Extract the [X, Y] coordinate from the center of the cell holding the provided text.  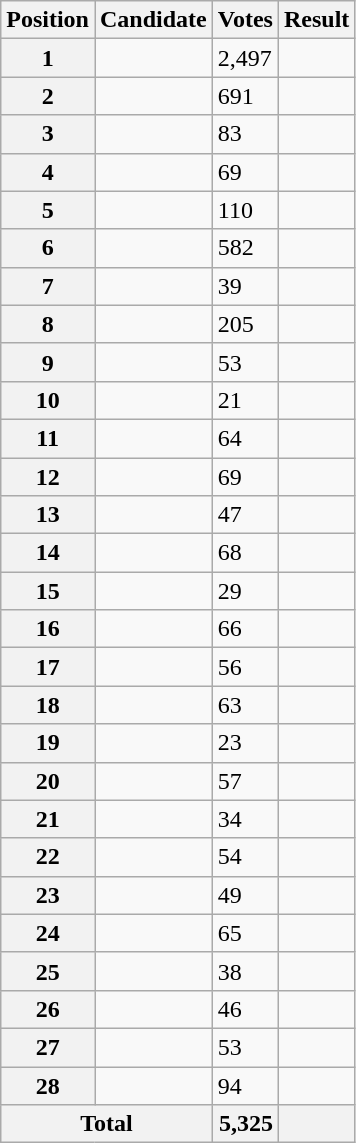
65 [245, 933]
49 [245, 895]
5 [48, 210]
54 [245, 857]
6 [48, 248]
25 [48, 971]
11 [48, 438]
691 [245, 96]
18 [48, 705]
110 [245, 210]
3 [48, 134]
Result [316, 20]
1 [48, 58]
4 [48, 172]
Candidate [153, 20]
Total [107, 1124]
13 [48, 515]
Votes [245, 20]
29 [245, 591]
47 [245, 515]
15 [48, 591]
68 [245, 553]
19 [48, 743]
64 [245, 438]
63 [245, 705]
10 [48, 400]
66 [245, 629]
205 [245, 324]
5,325 [245, 1124]
94 [245, 1085]
39 [245, 286]
56 [245, 667]
34 [245, 819]
582 [245, 248]
28 [48, 1085]
26 [48, 1009]
17 [48, 667]
2,497 [245, 58]
7 [48, 286]
14 [48, 553]
83 [245, 134]
38 [245, 971]
46 [245, 1009]
2 [48, 96]
20 [48, 781]
57 [245, 781]
24 [48, 933]
9 [48, 362]
27 [48, 1047]
Position [48, 20]
22 [48, 857]
12 [48, 477]
8 [48, 324]
16 [48, 629]
